Locate the cell with the specified text and output its [X, Y] center coordinate. 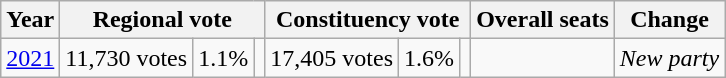
Regional vote [162, 20]
17,405 votes [332, 58]
11,730 votes [126, 58]
Constituency vote [368, 20]
New party [669, 58]
2021 [30, 58]
1.1% [224, 58]
Year [30, 20]
Overall seats [543, 20]
Change [669, 20]
1.6% [430, 58]
